Return the (X, Y) coordinate for the center point of the cell that contains the specified text.  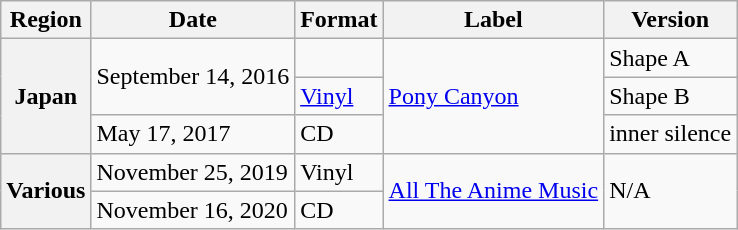
All The Anime Music (494, 191)
Label (494, 20)
Japan (46, 96)
November 25, 2019 (193, 172)
Format (339, 20)
Version (670, 20)
Region (46, 20)
Pony Canyon (494, 96)
September 14, 2016 (193, 77)
May 17, 2017 (193, 134)
November 16, 2020 (193, 210)
inner silence (670, 134)
Date (193, 20)
Shape A (670, 58)
N/A (670, 191)
Various (46, 191)
Shape B (670, 96)
